From the cell containing the given text, extract its center point as [X, Y] coordinate. 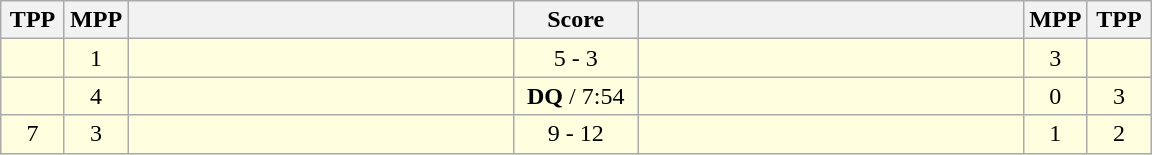
4 [96, 96]
2 [1119, 134]
Score [576, 20]
DQ / 7:54 [576, 96]
5 - 3 [576, 58]
0 [1056, 96]
7 [33, 134]
9 - 12 [576, 134]
